Capture the cell that displays the provided text and extract its [x, y] central coordinate. 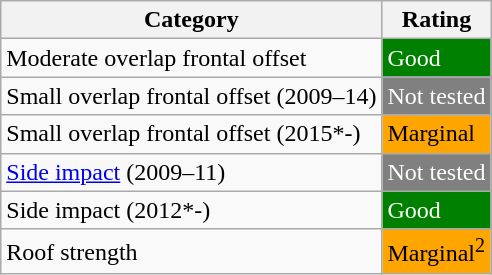
Rating [436, 20]
Small overlap frontal offset (2015*-) [192, 134]
Side impact (2012*-) [192, 210]
Roof strength [192, 252]
Small overlap frontal offset (2009–14) [192, 96]
Marginal2 [436, 252]
Marginal [436, 134]
Side impact (2009–11) [192, 172]
Category [192, 20]
Moderate overlap frontal offset [192, 58]
